Find where the given text appears and provide that cell's center as (x, y) coordinate. 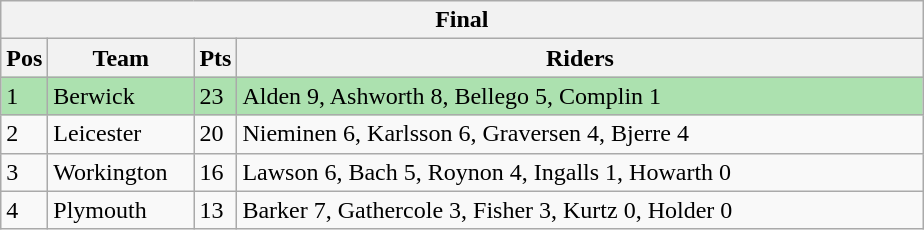
2 (24, 134)
4 (24, 210)
Riders (580, 58)
3 (24, 172)
Plymouth (121, 210)
Nieminen 6, Karlsson 6, Graversen 4, Bjerre 4 (580, 134)
1 (24, 96)
16 (216, 172)
Workington (121, 172)
Final (462, 20)
Pos (24, 58)
Alden 9, Ashworth 8, Bellego 5, Complin 1 (580, 96)
20 (216, 134)
23 (216, 96)
Berwick (121, 96)
Pts (216, 58)
13 (216, 210)
Lawson 6, Bach 5, Roynon 4, Ingalls 1, Howarth 0 (580, 172)
Leicester (121, 134)
Team (121, 58)
Barker 7, Gathercole 3, Fisher 3, Kurtz 0, Holder 0 (580, 210)
